Output the [x, y] coordinate of the center of the cell containing the given text.  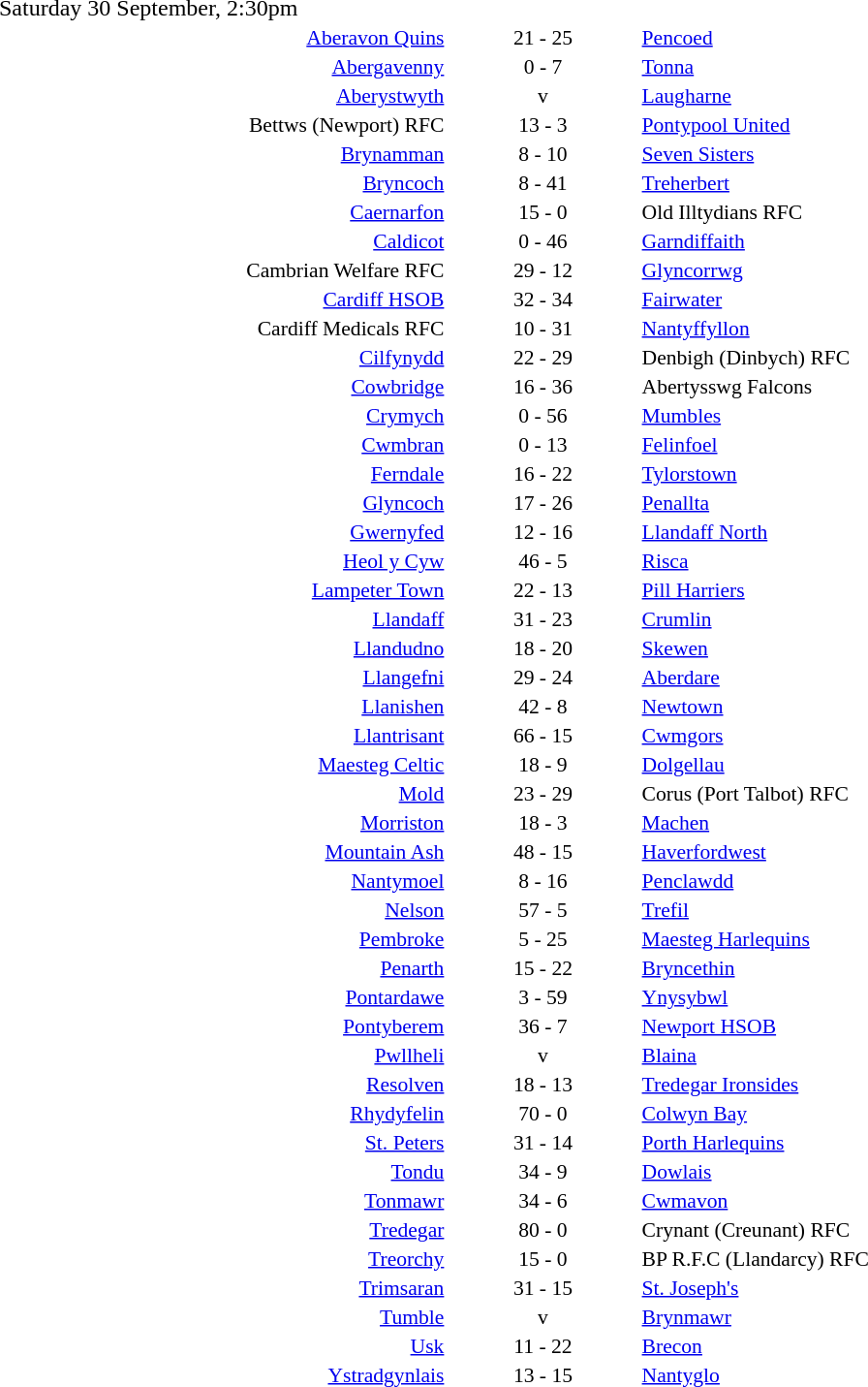
10 - 31 [542, 328]
32 - 34 [542, 299]
48 - 15 [542, 851]
29 - 24 [542, 677]
34 - 9 [542, 1171]
5 - 25 [542, 938]
3 - 59 [542, 996]
22 - 29 [542, 357]
80 - 0 [542, 1229]
18 - 9 [542, 764]
31 - 14 [542, 1142]
57 - 5 [542, 909]
13 - 3 [542, 124]
15 - 22 [542, 967]
8 - 16 [542, 880]
16 - 36 [542, 386]
0 - 13 [542, 444]
0 - 46 [542, 240]
66 - 15 [542, 735]
22 - 13 [542, 589]
29 - 12 [542, 269]
21 - 25 [542, 37]
18 - 13 [542, 1084]
0 - 7 [542, 66]
16 - 22 [542, 473]
31 - 15 [542, 1287]
42 - 8 [542, 706]
8 - 41 [542, 182]
70 - 0 [542, 1113]
36 - 7 [542, 1025]
31 - 23 [542, 618]
0 - 56 [542, 415]
18 - 3 [542, 822]
18 - 20 [542, 647]
11 - 22 [542, 1345]
46 - 5 [542, 560]
23 - 29 [542, 793]
8 - 10 [542, 153]
17 - 26 [542, 502]
12 - 16 [542, 531]
34 - 6 [542, 1200]
